Capture the cell that displays the provided text and extract its (X, Y) central coordinate. 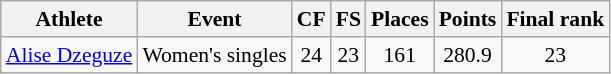
24 (312, 55)
Athlete (70, 19)
Points (468, 19)
Women's singles (214, 55)
161 (400, 55)
CF (312, 19)
280.9 (468, 55)
Final rank (555, 19)
FS (348, 19)
Places (400, 19)
Event (214, 19)
Alise Dzeguze (70, 55)
